Return the [x, y] coordinate for the center point of the cell that contains the specified text.  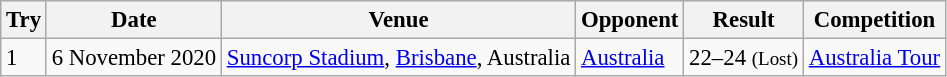
Try [24, 20]
Result [744, 20]
Australia Tour [874, 58]
Australia [630, 58]
Opponent [630, 20]
Date [134, 20]
6 November 2020 [134, 58]
22–24 (Lost) [744, 58]
Suncorp Stadium, Brisbane, Australia [398, 58]
Venue [398, 20]
Competition [874, 20]
1 [24, 58]
